Scan for the cell matching the given text and deliver its [x, y] coordinate at center. 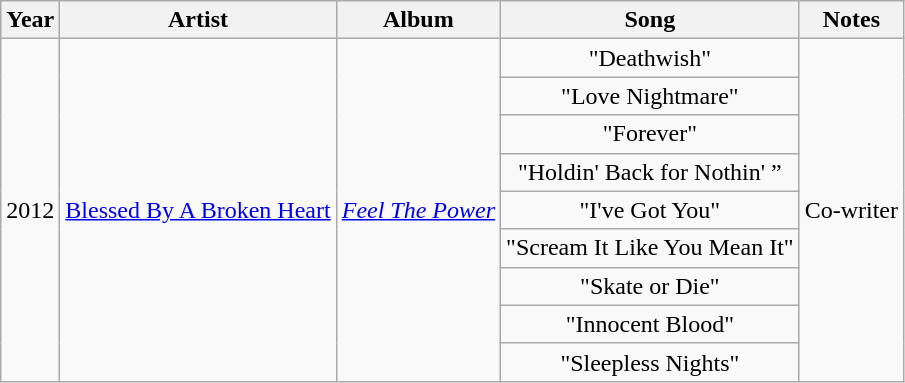
Year [30, 20]
"Forever" [650, 134]
"I've Got You" [650, 210]
Feel The Power [418, 210]
Song [650, 20]
"Skate or Die" [650, 286]
Notes [851, 20]
Co-writer [851, 210]
Blessed By A Broken Heart [198, 210]
2012 [30, 210]
"Scream It Like You Mean It" [650, 248]
"Deathwish" [650, 58]
"Sleepless Nights" [650, 362]
Artist [198, 20]
"Holdin' Back for Nothin' ” [650, 172]
"Love Nightmare" [650, 96]
"Innocent Blood" [650, 324]
Album [418, 20]
